Search for the cell housing the specified text and yield its [X, Y] center coordinate. 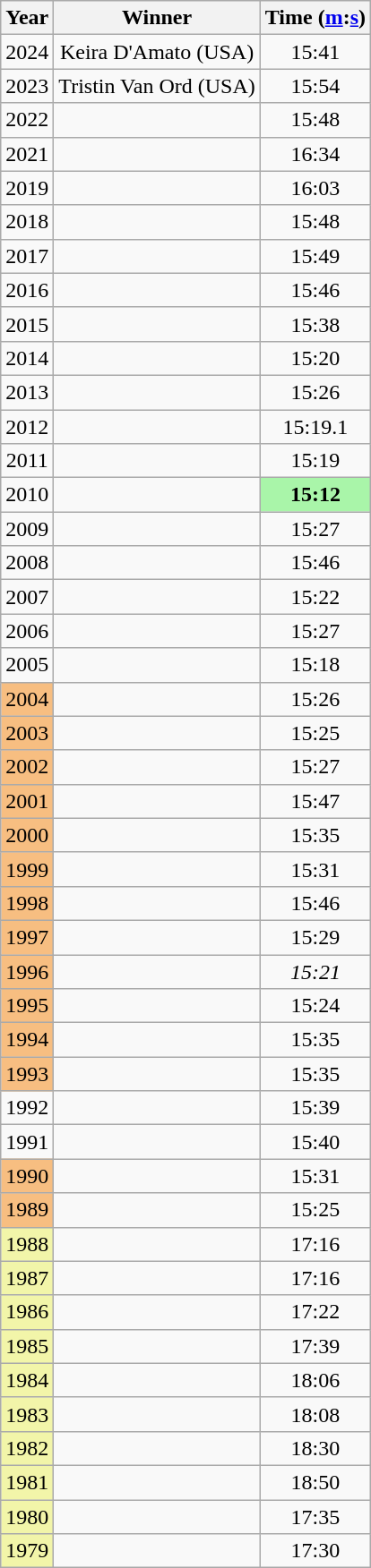
15:47 [315, 801]
1983 [27, 1414]
Winner [157, 18]
1993 [27, 1074]
2024 [27, 52]
2016 [27, 290]
2006 [27, 631]
1992 [27, 1108]
2018 [27, 222]
Time (m:s) [315, 18]
18:06 [315, 1380]
1994 [27, 1040]
2000 [27, 835]
2022 [27, 120]
2009 [27, 529]
15:54 [315, 86]
2017 [27, 256]
15:22 [315, 597]
2001 [27, 801]
2014 [27, 358]
15:41 [315, 52]
Keira D'Amato (USA) [157, 52]
2019 [27, 188]
2004 [27, 699]
1980 [27, 1517]
1979 [27, 1551]
1986 [27, 1312]
17:35 [315, 1517]
15:21 [315, 971]
17:22 [315, 1312]
1999 [27, 869]
2013 [27, 392]
2010 [27, 495]
Tristin Van Ord (USA) [157, 86]
18:30 [315, 1448]
16:34 [315, 154]
15:49 [315, 256]
1981 [27, 1482]
1989 [27, 1210]
2002 [27, 767]
2008 [27, 563]
15:38 [315, 324]
1996 [27, 971]
15:40 [315, 1142]
17:39 [315, 1346]
16:03 [315, 188]
15:19.1 [315, 427]
Year [27, 18]
2015 [27, 324]
15:20 [315, 358]
15:12 [315, 495]
2023 [27, 86]
2011 [27, 461]
2021 [27, 154]
18:50 [315, 1482]
15:24 [315, 1006]
17:30 [315, 1551]
1995 [27, 1006]
18:08 [315, 1414]
1988 [27, 1244]
2007 [27, 597]
1985 [27, 1346]
15:39 [315, 1108]
2012 [27, 427]
15:29 [315, 937]
1987 [27, 1278]
2003 [27, 733]
1990 [27, 1176]
1984 [27, 1380]
15:19 [315, 461]
1997 [27, 937]
1982 [27, 1448]
1998 [27, 903]
2005 [27, 665]
15:18 [315, 665]
1991 [27, 1142]
